For the text-containing cell, return its midpoint in [X, Y] coordinate format. 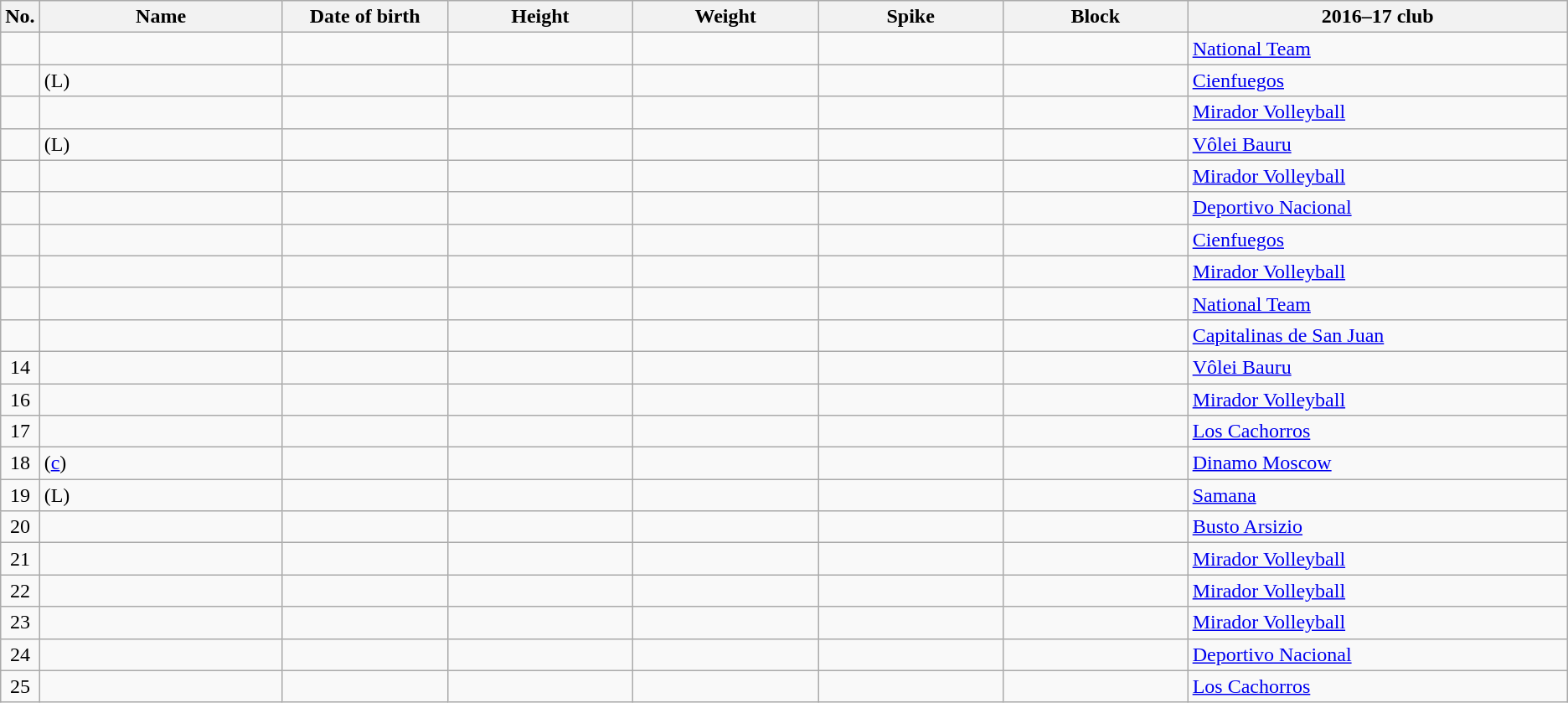
Block [1096, 17]
24 [20, 654]
Capitalinas de San Juan [1377, 335]
16 [20, 400]
18 [20, 463]
17 [20, 432]
21 [20, 559]
14 [20, 367]
25 [20, 686]
2016–17 club [1377, 17]
(c) [161, 463]
Name [161, 17]
Spike [911, 17]
22 [20, 591]
20 [20, 527]
No. [20, 17]
Busto Arsizio [1377, 527]
Samana [1377, 495]
Height [539, 17]
Dinamo Moscow [1377, 463]
19 [20, 495]
23 [20, 623]
Weight [725, 17]
Date of birth [365, 17]
